Identify which cell holds the provided text, then report its (x, y) central coordinate. 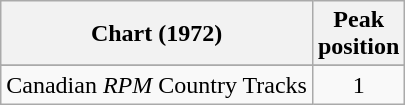
1 (358, 85)
Peakposition (358, 34)
Chart (1972) (157, 34)
Canadian RPM Country Tracks (157, 85)
